Extract the (x, y) coordinate from the center of the cell holding the provided text.  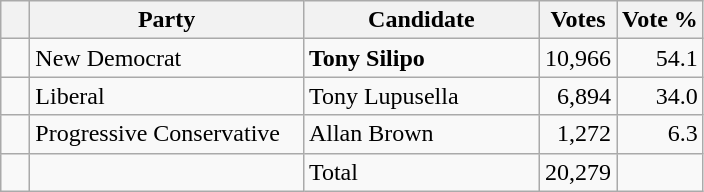
Tony Lupusella (421, 96)
20,279 (578, 172)
New Democrat (167, 58)
Liberal (167, 96)
Party (167, 20)
Votes (578, 20)
Total (421, 172)
Progressive Conservative (167, 134)
Candidate (421, 20)
34.0 (660, 96)
6.3 (660, 134)
1,272 (578, 134)
Vote % (660, 20)
Allan Brown (421, 134)
54.1 (660, 58)
6,894 (578, 96)
10,966 (578, 58)
Tony Silipo (421, 58)
